Pinpoint the cell where the given text exists, returning its [X, Y] midpoint coordinate. 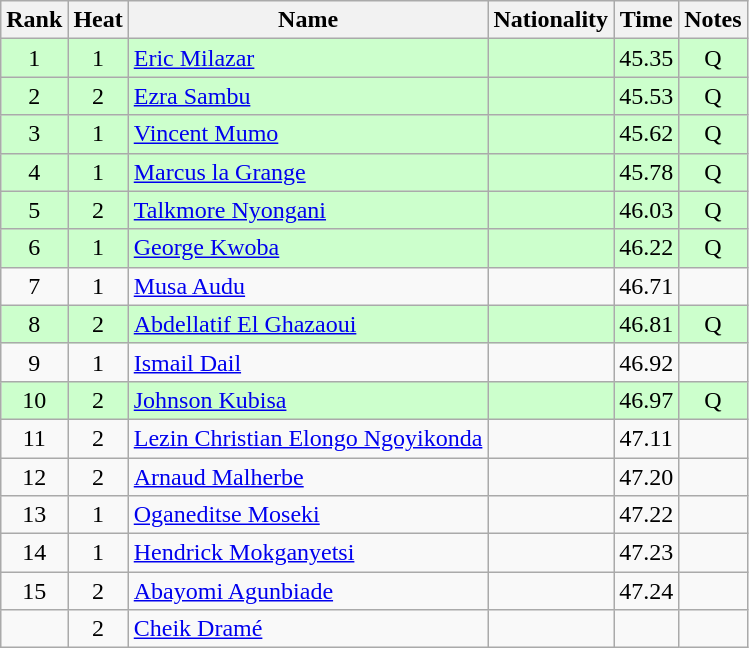
46.92 [646, 362]
Marcus la Grange [308, 172]
47.24 [646, 591]
Musa Audu [308, 286]
Vincent Mumo [308, 134]
45.62 [646, 134]
Hendrick Mokganyetsi [308, 553]
Nationality [551, 20]
Notes [713, 20]
45.53 [646, 96]
46.97 [646, 400]
47.23 [646, 553]
46.71 [646, 286]
Abdellatif El Ghazaoui [308, 324]
4 [34, 172]
9 [34, 362]
Time [646, 20]
45.35 [646, 58]
Name [308, 20]
13 [34, 515]
12 [34, 477]
46.03 [646, 210]
5 [34, 210]
8 [34, 324]
Lezin Christian Elongo Ngoyikonda [308, 438]
3 [34, 134]
47.22 [646, 515]
47.20 [646, 477]
Arnaud Malherbe [308, 477]
6 [34, 248]
Ismail Dail [308, 362]
Cheik Dramé [308, 629]
Johnson Kubisa [308, 400]
Eric Milazar [308, 58]
46.22 [646, 248]
7 [34, 286]
George Kwoba [308, 248]
14 [34, 553]
45.78 [646, 172]
Ezra Sambu [308, 96]
46.81 [646, 324]
11 [34, 438]
10 [34, 400]
Oganeditse Moseki [308, 515]
Abayomi Agunbiade [308, 591]
Heat [98, 20]
47.11 [646, 438]
Rank [34, 20]
Talkmore Nyongani [308, 210]
15 [34, 591]
